Identify which cell holds the provided text, then report its [x, y] central coordinate. 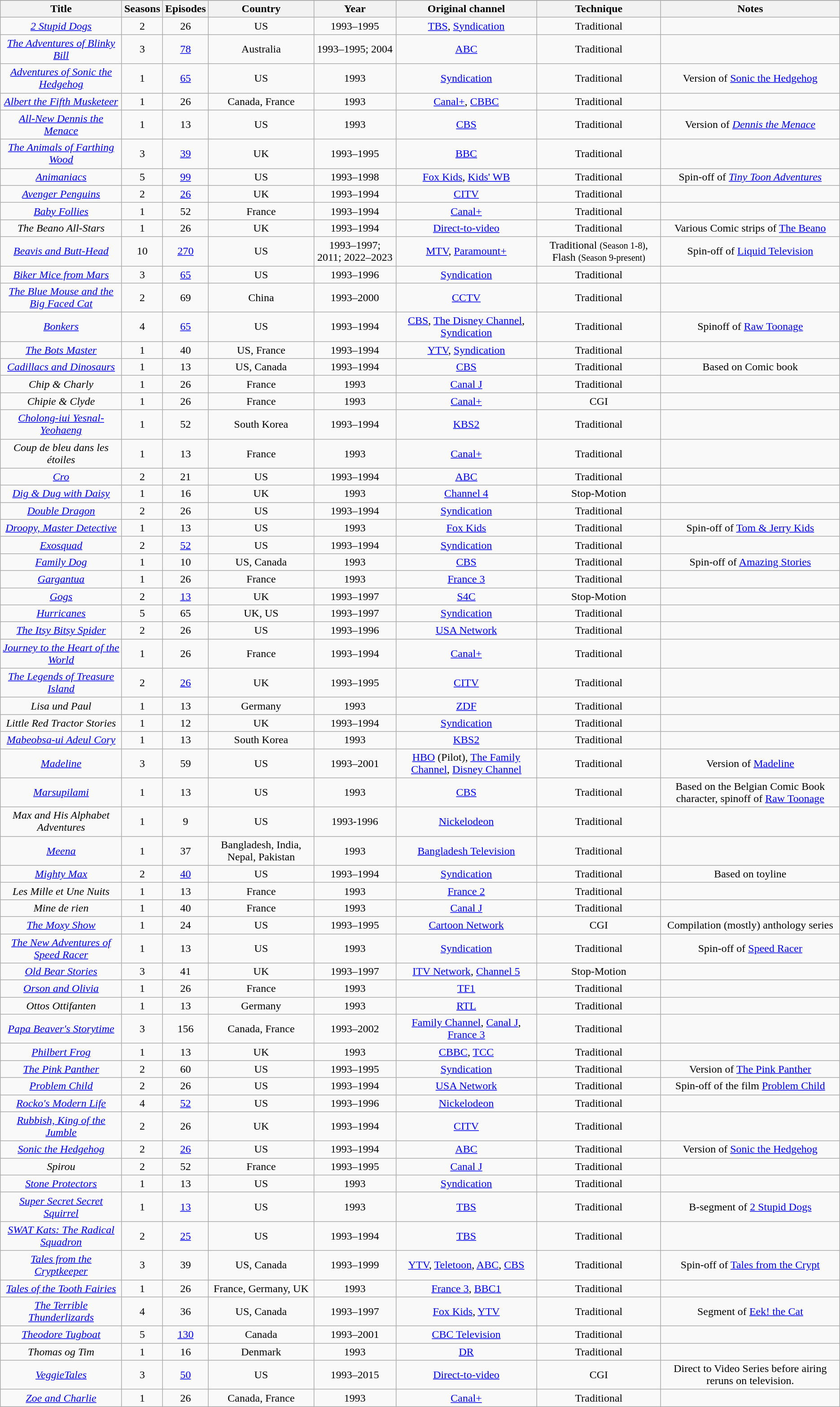
Thomas og Tim [61, 1352]
Mabeobsa-ui Adeul Cory [61, 740]
Rubbish, King of the Jumble [61, 1126]
Episodes [186, 9]
99 [186, 177]
Original channel [466, 9]
36 [186, 1311]
Orson and Olivia [61, 989]
HBO (Pilot), The Family Channel, Disney Channel [466, 763]
Marsupilami [61, 793]
Tales from the Cryptkeeper [61, 1265]
Zoe and Charlie [61, 1398]
Spin-off of Tales from the Crypt [750, 1265]
The Moxy Show [61, 925]
1993–2000 [355, 298]
69 [186, 298]
Ottos Ottifanten [61, 1006]
The New Adventures of Speed Racer [61, 948]
RTL [466, 1006]
Spin-off of Tiny Toon Adventures [750, 177]
1993-1996 [355, 821]
24 [186, 925]
1993–2015 [355, 1375]
Baby Follies [61, 211]
Spin-off of Tom & Jerry Kids [750, 528]
Bangladesh Television [466, 851]
Technique [599, 9]
Les Mille et Une Nuits [61, 891]
Double Dragon [61, 511]
Year [355, 9]
France 2 [466, 891]
Avenger Penguins [61, 194]
France, Germany, UK [261, 1289]
Rocko's Modern Life [61, 1103]
China [261, 298]
Philbert Frog [61, 1052]
Fox Kids, YTV [466, 1311]
Fox Kids [466, 528]
Tales of the Tooth Fairies [61, 1289]
Mine de rien [61, 908]
Direct to Video Series before airing reruns on television. [750, 1375]
Spirou [61, 1166]
Cro [61, 477]
Title [61, 9]
Segment of Eek! the Cat [750, 1311]
Theodore Tugboat [61, 1335]
Cholong-iui Yesnal-Yeohaeng [61, 425]
Max and His Alphabet Adventures [61, 821]
Lisa und Paul [61, 706]
Mighty Max [61, 874]
CCTV [466, 298]
Spin-off of the film Problem Child [750, 1086]
The Itsy Bitsy Spider [61, 631]
60 [186, 1069]
Spin-off of Amazing Stories [750, 562]
Beavis and Butt-Head [61, 251]
TF1 [466, 989]
CBC Television [466, 1335]
Stone Protectors [61, 1183]
Version of The Pink Panther [750, 1069]
MTV, Paramount+ [466, 251]
Old Bear Stories [61, 972]
Madeline [61, 763]
Based on the Belgian Comic Book character, spinoff of Raw Toonage [750, 793]
Notes [750, 9]
50 [186, 1375]
270 [186, 251]
Coup de bleu dans les étoiles [61, 453]
S4C [466, 596]
The Pink Panther [61, 1069]
Bonkers [61, 327]
Sonic the Hedgehog [61, 1149]
12 [186, 723]
2 Stupid Dogs [61, 26]
156 [186, 1029]
DR [466, 1352]
41 [186, 972]
Papa Beaver's Storytime [61, 1029]
Channel 4 [466, 494]
Gargantua [61, 579]
US, France [261, 350]
130 [186, 1335]
1993–1997; 2011; 2022–2023 [355, 251]
37 [186, 851]
Fox Kids, Kids' WB [466, 177]
Cartoon Network [466, 925]
Dig & Dug with Daisy [61, 494]
9 [186, 821]
Family Dog [61, 562]
The Animals of Farthing Wood [61, 153]
UK, US [261, 614]
Denmark [261, 1352]
Compilation (mostly) anthology series [750, 925]
Journey to the Heart of the World [61, 653]
TBS, Syndication [466, 26]
Droopy, Master Detective [61, 528]
Version of Dennis the Menace [750, 125]
Canal+, CBBC [466, 101]
Albert the Fifth Musketeer [61, 101]
YTV, Syndication [466, 350]
1993–2002 [355, 1029]
Spin-off of Speed Racer [750, 948]
Chip & Charly [61, 384]
CBS, The Disney Channel, Syndication [466, 327]
All-New Dennis the Menace [61, 125]
Little Red Tractor Stories [61, 723]
Chipie & Clyde [61, 401]
1993–1999 [355, 1265]
The Bots Master [61, 350]
21 [186, 477]
Spin-off of Liquid Television [750, 251]
Version of Madeline [750, 763]
1993–1995; 2004 [355, 49]
Adventures of Sonic the Hedgehog [61, 78]
YTV, Teletoon, ABC, CBS [466, 1265]
Biker Mice from Mars [61, 274]
Spinoff of Raw Toonage [750, 327]
Traditional (Season 1-8), Flash (Season 9-present) [599, 251]
B-segment of 2 Stupid Dogs [750, 1206]
The Legends of Treasure Island [61, 683]
Animaniacs [61, 177]
BBC [466, 153]
Based on toyline [750, 874]
Hurricanes [61, 614]
SWAT Kats: The Radical Squadron [61, 1236]
France 3, BBC1 [466, 1289]
25 [186, 1236]
Gogs [61, 596]
Australia [261, 49]
The Blue Mouse and the Big Faced Cat [61, 298]
ITV Network, Channel 5 [466, 972]
Seasons [142, 9]
59 [186, 763]
Super Secret Secret Squirrel [61, 1206]
78 [186, 49]
The Beano All-Stars [61, 228]
The Adventures of Blinky Bill [61, 49]
CBBC, TCC [466, 1052]
France 3 [466, 579]
Family Channel, Canal J, France 3 [466, 1029]
Meena [61, 851]
Based on Comic book [750, 367]
1993–1998 [355, 177]
Cadillacs and Dinosaurs [61, 367]
ZDF [466, 706]
Various Comic strips of The Beano [750, 228]
Exosquad [61, 545]
The Terrible Thunderlizards [61, 1311]
Bangladesh, India, Nepal, Pakistan [261, 851]
VeggieTales [61, 1375]
Country [261, 9]
Problem Child [61, 1086]
Canada [261, 1335]
